Output the (x, y) coordinate of the center of the cell containing the given text.  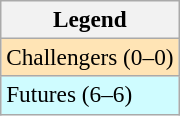
Challengers (0–0) (90, 57)
Futures (6–6) (90, 95)
Legend (90, 19)
